Determine the (X, Y) coordinate at the center of the cell enclosing the given text.  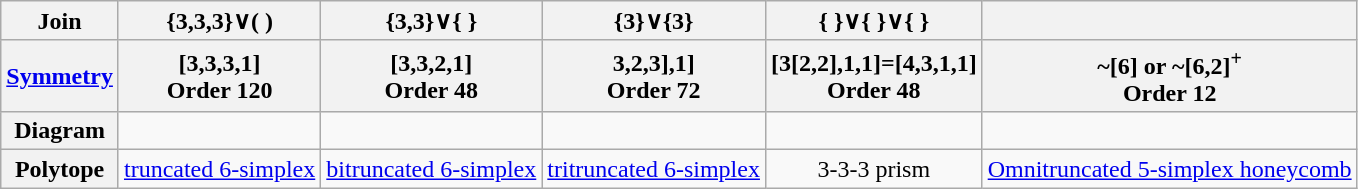
bitruncated 6-simplex (432, 169)
Symmetry (60, 76)
Omnitruncated 5-simplex honeycomb (1170, 169)
{3,3}∨{ } (432, 21)
{3}∨{3} (654, 21)
3-3-3 prism (874, 169)
tritruncated 6-simplex (654, 169)
[3,3,3,1]Order 120 (219, 76)
Polytope (60, 169)
{ }∨{ }∨{ } (874, 21)
truncated 6-simplex (219, 169)
Diagram (60, 131)
{3,3,3}∨( ) (219, 21)
3,2,3],1]Order 72 (654, 76)
[3,3,2,1]Order 48 (432, 76)
[3[2,2],1,1]=[4,3,1,1]Order 48 (874, 76)
~[6] or ~[6,2]+Order 12 (1170, 76)
Join (60, 21)
